Pinpoint the cell where the given text exists, returning its [x, y] midpoint coordinate. 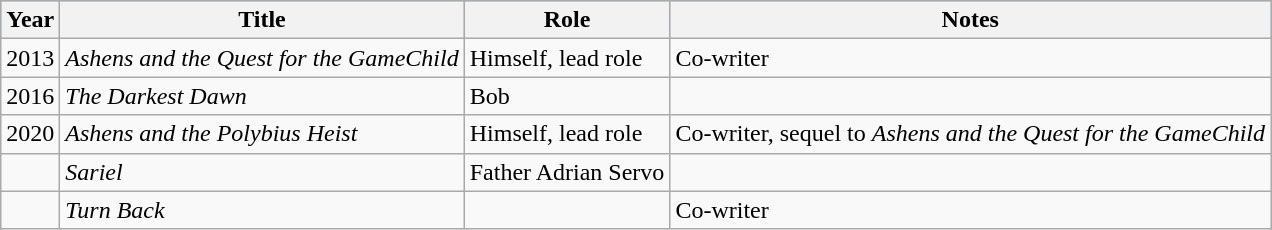
Co-writer, sequel to Ashens and the Quest for the GameChild [970, 134]
Ashens and the Quest for the GameChild [262, 58]
Turn Back [262, 210]
Ashens and the Polybius Heist [262, 134]
Father Adrian Servo [567, 172]
2016 [30, 96]
Year [30, 20]
2013 [30, 58]
Bob [567, 96]
Sariel [262, 172]
Title [262, 20]
2020 [30, 134]
The Darkest Dawn [262, 96]
Role [567, 20]
Notes [970, 20]
